Output the [X, Y] coordinate of the center of the cell containing the given text.  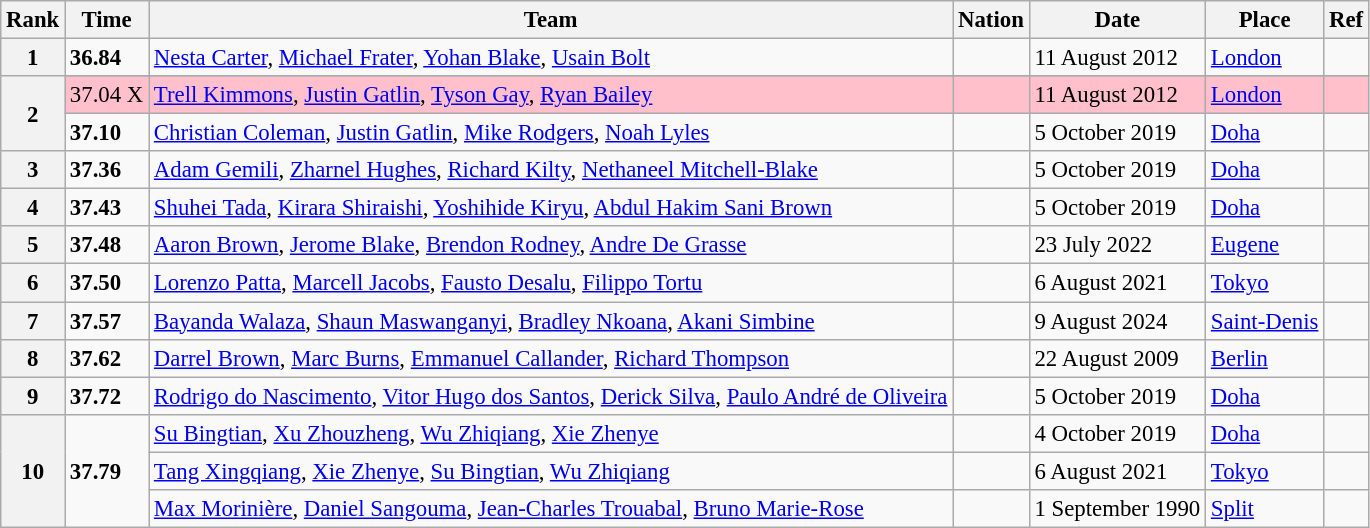
Rank [33, 20]
37.43 [107, 208]
Christian Coleman, Justin Gatlin, Mike Rodgers, Noah Lyles [551, 133]
4 October 2019 [1117, 433]
2 [33, 114]
Date [1117, 20]
1 [33, 58]
Lorenzo Patta, Marcell Jacobs, Fausto Desalu, Filippo Tortu [551, 283]
Adam Gemili, Zharnel Hughes, Richard Kilty, Nethaneel Mitchell-Blake [551, 170]
Nation [991, 20]
Berlin [1265, 358]
Time [107, 20]
Shuhei Tada, Kirara Shiraishi, Yoshihide Kiryu, Abdul Hakim Sani Brown [551, 208]
37.10 [107, 133]
Rodrigo do Nascimento, Vitor Hugo dos Santos, Derick Silva, Paulo André de Oliveira [551, 396]
37.50 [107, 283]
37.62 [107, 358]
37.72 [107, 396]
8 [33, 358]
Nesta Carter, Michael Frater, Yohan Blake, Usain Bolt [551, 58]
9 August 2024 [1117, 321]
Saint-Denis [1265, 321]
Eugene [1265, 245]
23 July 2022 [1117, 245]
7 [33, 321]
Ref [1346, 20]
22 August 2009 [1117, 358]
Tang Xingqiang, Xie Zhenye, Su Bingtian, Wu Zhiqiang [551, 471]
4 [33, 208]
37.79 [107, 470]
Place [1265, 20]
37.36 [107, 170]
Aaron Brown, Jerome Blake, Brendon Rodney, Andre De Grasse [551, 245]
Trell Kimmons, Justin Gatlin, Tyson Gay, Ryan Bailey [551, 95]
1 September 1990 [1117, 509]
37.04 X [107, 95]
Su Bingtian, Xu Zhouzheng, Wu Zhiqiang, Xie Zhenye [551, 433]
9 [33, 396]
Max Morinière, Daniel Sangouma, Jean-Charles Trouabal, Bruno Marie-Rose [551, 509]
10 [33, 470]
Darrel Brown, Marc Burns, Emmanuel Callander, Richard Thompson [551, 358]
37.57 [107, 321]
Split [1265, 509]
Bayanda Walaza, Shaun Maswanganyi, Bradley Nkoana, Akani Simbine [551, 321]
Team [551, 20]
3 [33, 170]
6 [33, 283]
36.84 [107, 58]
5 [33, 245]
37.48 [107, 245]
